Identify which cell holds the provided text, then report its [x, y] central coordinate. 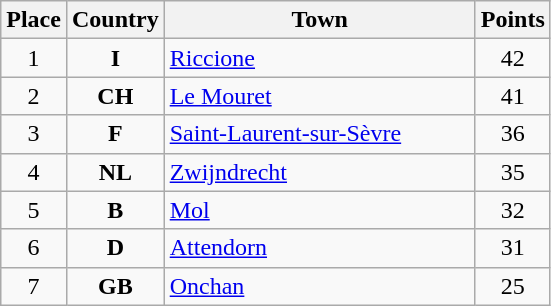
4 [34, 172]
6 [34, 248]
Zwijndrecht [320, 172]
Saint-Laurent-sur-Sèvre [320, 134]
Place [34, 20]
B [115, 210]
GB [115, 286]
Points [512, 20]
1 [34, 58]
41 [512, 96]
Le Mouret [320, 96]
5 [34, 210]
32 [512, 210]
CH [115, 96]
Mol [320, 210]
36 [512, 134]
42 [512, 58]
31 [512, 248]
3 [34, 134]
Riccione [320, 58]
NL [115, 172]
Onchan [320, 286]
I [115, 58]
F [115, 134]
2 [34, 96]
Country [115, 20]
Town [320, 20]
25 [512, 286]
35 [512, 172]
D [115, 248]
Attendorn [320, 248]
7 [34, 286]
